For the text-containing cell, return its midpoint in [X, Y] coordinate format. 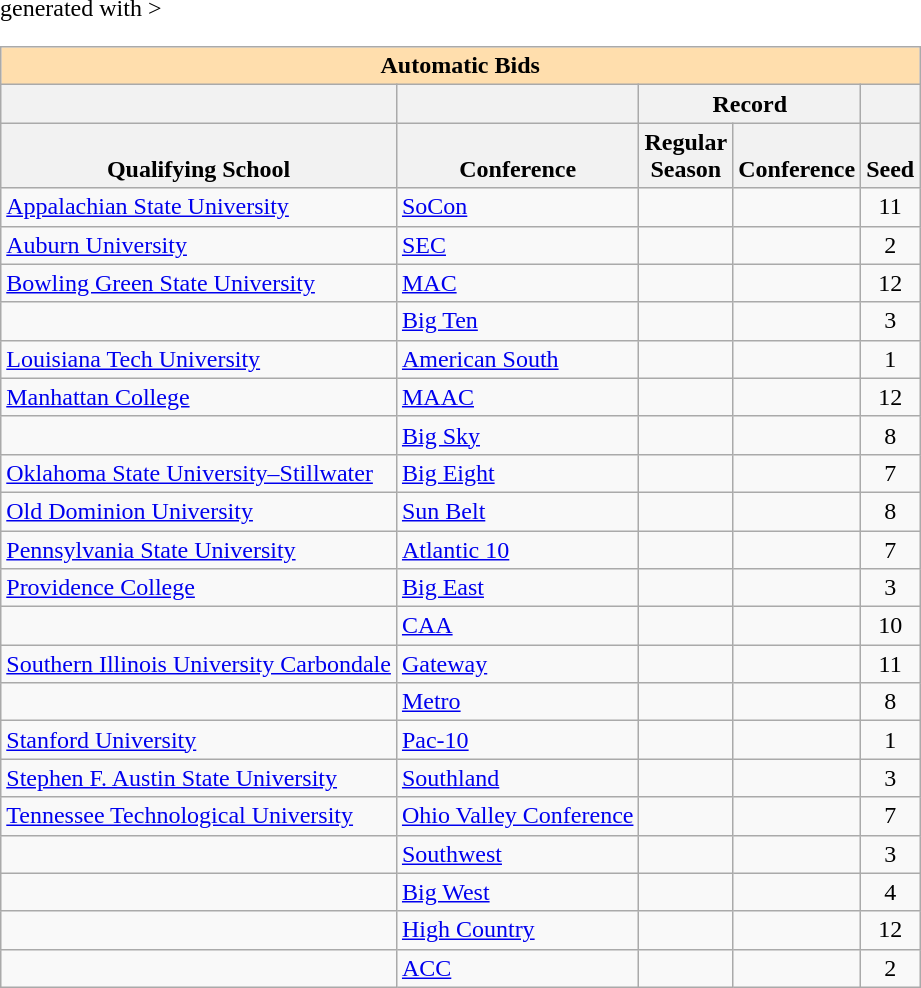
Record [750, 104]
Metro [518, 702]
Pac-10 [518, 740]
10 [890, 626]
Big Ten [518, 321]
Tennessee Technological University [199, 816]
Big East [518, 588]
Regular Season [686, 156]
Automatic Bids [460, 66]
CAA [518, 626]
Manhattan College [199, 397]
Atlantic 10 [518, 549]
MAC [518, 283]
Auburn University [199, 245]
MAAC [518, 397]
Big Eight [518, 473]
Gateway [518, 664]
Providence College [199, 588]
Oklahoma State University–Stillwater [199, 473]
High Country [518, 930]
Old Dominion University [199, 511]
4 [890, 892]
American South [518, 359]
Pennsylvania State University [199, 549]
Appalachian State University [199, 207]
Bowling Green State University [199, 283]
Ohio Valley Conference [518, 816]
Stephen F. Austin State University [199, 778]
Sun Belt [518, 511]
Big Sky [518, 435]
Big West [518, 892]
ACC [518, 968]
Southland [518, 778]
Southwest [518, 854]
Louisiana Tech University [199, 359]
Seed [890, 156]
SEC [518, 245]
Qualifying School [199, 156]
Southern Illinois University Carbondale [199, 664]
Stanford University [199, 740]
SoCon [518, 207]
